From the cell containing the given text, extract its center point as (x, y) coordinate. 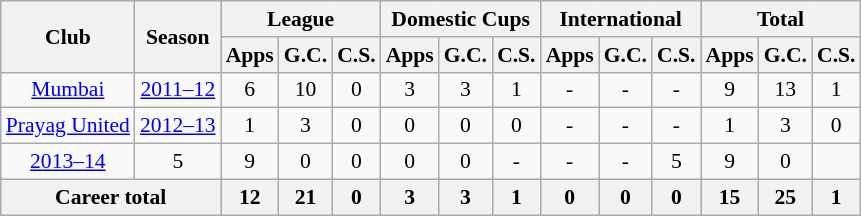
12 (250, 197)
Prayag United (68, 126)
Domestic Cups (461, 19)
Season (178, 36)
Club (68, 36)
2011–12 (178, 90)
10 (306, 90)
International (621, 19)
6 (250, 90)
League (301, 19)
2012–13 (178, 126)
21 (306, 197)
Career total (111, 197)
25 (786, 197)
15 (730, 197)
Total (781, 19)
13 (786, 90)
Mumbai (68, 90)
2013–14 (68, 162)
